Identify which cell holds the provided text, then report its [x, y] central coordinate. 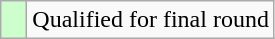
Qualified for final round [151, 20]
